From the cell containing the given text, extract its center point as [X, Y] coordinate. 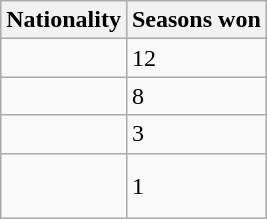
8 [196, 96]
Seasons won [196, 20]
1 [196, 186]
Nationality [64, 20]
12 [196, 58]
3 [196, 134]
